Return the [X, Y] coordinate for the center point of the cell that contains the specified text.  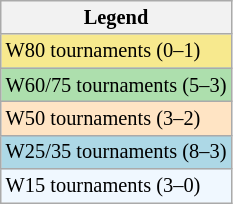
W80 tournaments (0–1) [116, 51]
W60/75 tournaments (5–3) [116, 85]
W25/35 tournaments (8–3) [116, 152]
Legend [116, 17]
W15 tournaments (3–0) [116, 186]
W50 tournaments (3–2) [116, 118]
